Identify which cell holds the provided text, then report its (x, y) central coordinate. 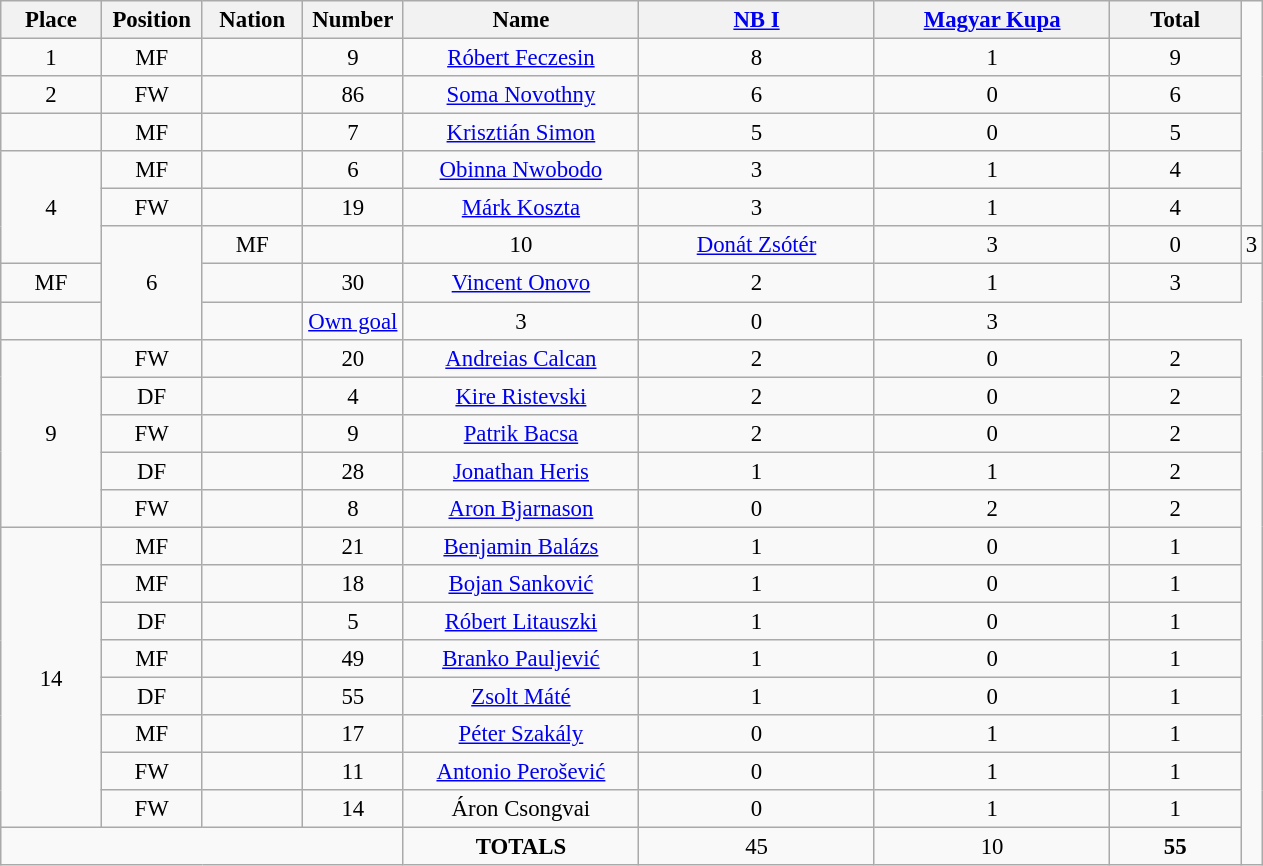
45 (757, 847)
Róbert Feczesin (521, 58)
17 (354, 734)
Name (521, 20)
7 (354, 133)
Patrik Bacsa (521, 433)
Nation (252, 20)
Soma Novothny (521, 95)
Own goal (354, 321)
21 (354, 546)
Benjamin Balázs (521, 546)
86 (354, 95)
Antonio Perošević (521, 772)
19 (354, 208)
Place (52, 20)
Bojan Sanković (521, 584)
Obinna Nwobodo (521, 170)
30 (354, 283)
20 (354, 358)
Krisztián Simon (521, 133)
Róbert Litauszki (521, 621)
11 (354, 772)
Kire Ristevski (521, 396)
Jonathan Heris (521, 471)
Number (354, 20)
Vincent Onovo (521, 283)
18 (354, 584)
Zsolt Máté (521, 697)
Aron Bjarnason (521, 509)
Márk Koszta (521, 208)
Branko Pauljević (521, 659)
Péter Szakály (521, 734)
Donát Zsótér (757, 245)
Áron Csongvai (521, 809)
TOTALS (521, 847)
Andreias Calcan (521, 358)
Position (152, 20)
49 (354, 659)
NB I (757, 20)
28 (354, 471)
Total (1176, 20)
Magyar Kupa (992, 20)
